From the cell containing the given text, extract its center point as [X, Y] coordinate. 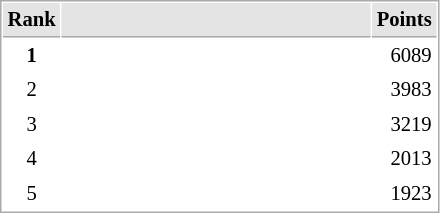
3219 [404, 124]
1 [32, 56]
5 [32, 194]
6089 [404, 56]
3983 [404, 90]
4 [32, 158]
2013 [404, 158]
Rank [32, 20]
1923 [404, 194]
2 [32, 90]
Points [404, 20]
3 [32, 124]
